Provide the [x, y] coordinate of the cell's center where the given text is located.  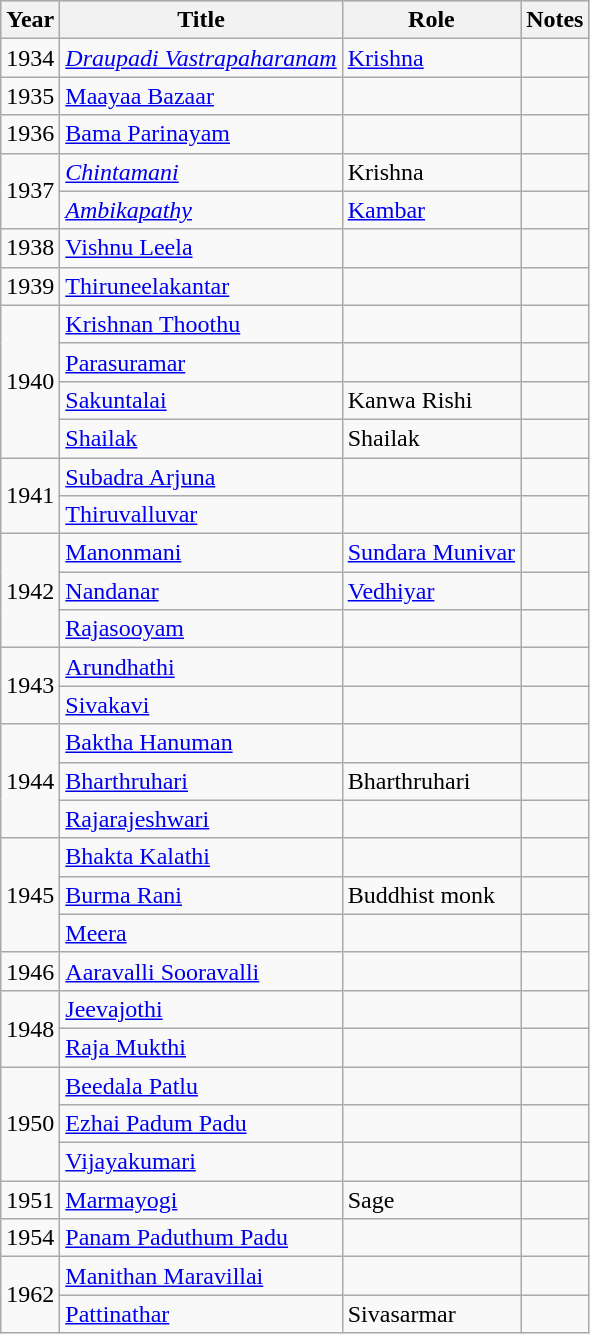
Subadra Arjuna [201, 477]
Vishnu Leela [201, 248]
1946 [30, 971]
Year [30, 20]
1945 [30, 895]
Vedhiyar [431, 591]
Panam Paduthum Padu [201, 1238]
Manithan Maravillai [201, 1276]
1939 [30, 286]
1943 [30, 686]
Bhakta Kalathi [201, 857]
1942 [30, 591]
Sage [431, 1200]
Sivasarmar [431, 1314]
1950 [30, 1123]
Buddhist monk [431, 895]
Aaravalli Sooravalli [201, 971]
Baktha Hanuman [201, 743]
1934 [30, 58]
Marmayogi [201, 1200]
Burma Rani [201, 895]
Kambar [431, 210]
Rajasooyam [201, 629]
Kanwa Rishi [431, 400]
Parasuramar [201, 362]
1940 [30, 381]
1962 [30, 1295]
1937 [30, 191]
Krishnan Thoothu [201, 324]
1941 [30, 496]
1948 [30, 1028]
Sundara Munivar [431, 553]
1936 [30, 134]
Thiruvalluvar [201, 515]
1954 [30, 1238]
Raja Mukthi [201, 1047]
Pattinathar [201, 1314]
Ezhai Padum Padu [201, 1124]
Sivakavi [201, 705]
Jeevajothi [201, 1009]
Chintamani [201, 172]
Bama Parinayam [201, 134]
Rajarajeshwari [201, 819]
Thiruneelakantar [201, 286]
1938 [30, 248]
Ambikapathy [201, 210]
Draupadi Vastrapaharanam [201, 58]
Maayaa Bazaar [201, 96]
Manonmani [201, 553]
Arundhathi [201, 667]
Nandanar [201, 591]
Notes [555, 20]
1944 [30, 781]
Beedala Patlu [201, 1085]
Role [431, 20]
Title [201, 20]
Meera [201, 933]
Vijayakumari [201, 1162]
Sakuntalai [201, 400]
1951 [30, 1200]
1935 [30, 96]
